Identify which cell holds the provided text, then report its [X, Y] central coordinate. 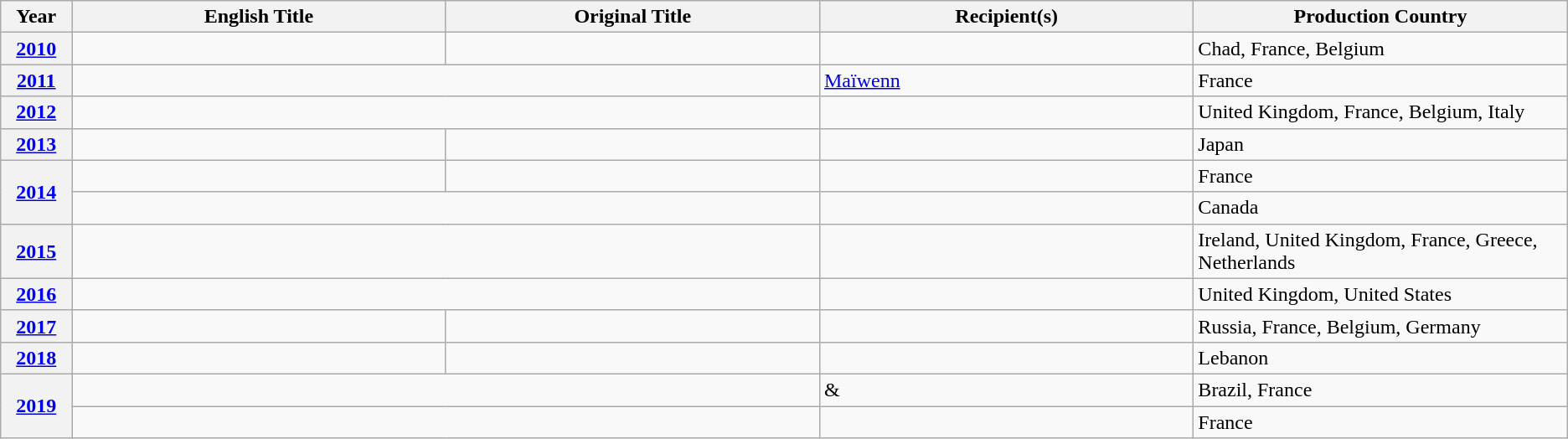
Recipient(s) [1006, 17]
Original Title [632, 17]
2016 [37, 294]
2012 [37, 112]
2017 [37, 326]
2019 [37, 405]
2011 [37, 80]
Maïwenn [1006, 80]
Canada [1380, 208]
English Title [259, 17]
Ireland, United Kingdom, France, Greece, Netherlands [1380, 251]
United Kingdom, United States [1380, 294]
2010 [37, 49]
Japan [1380, 144]
& [1006, 390]
Chad, France, Belgium [1380, 49]
United Kingdom, France, Belgium, Italy [1380, 112]
2018 [37, 358]
Brazil, France [1380, 390]
2013 [37, 144]
Russia, France, Belgium, Germany [1380, 326]
Production Country [1380, 17]
Lebanon [1380, 358]
2015 [37, 251]
Year [37, 17]
2014 [37, 192]
